Detect which cell encompasses the target text, then output its (X, Y) center coordinate. 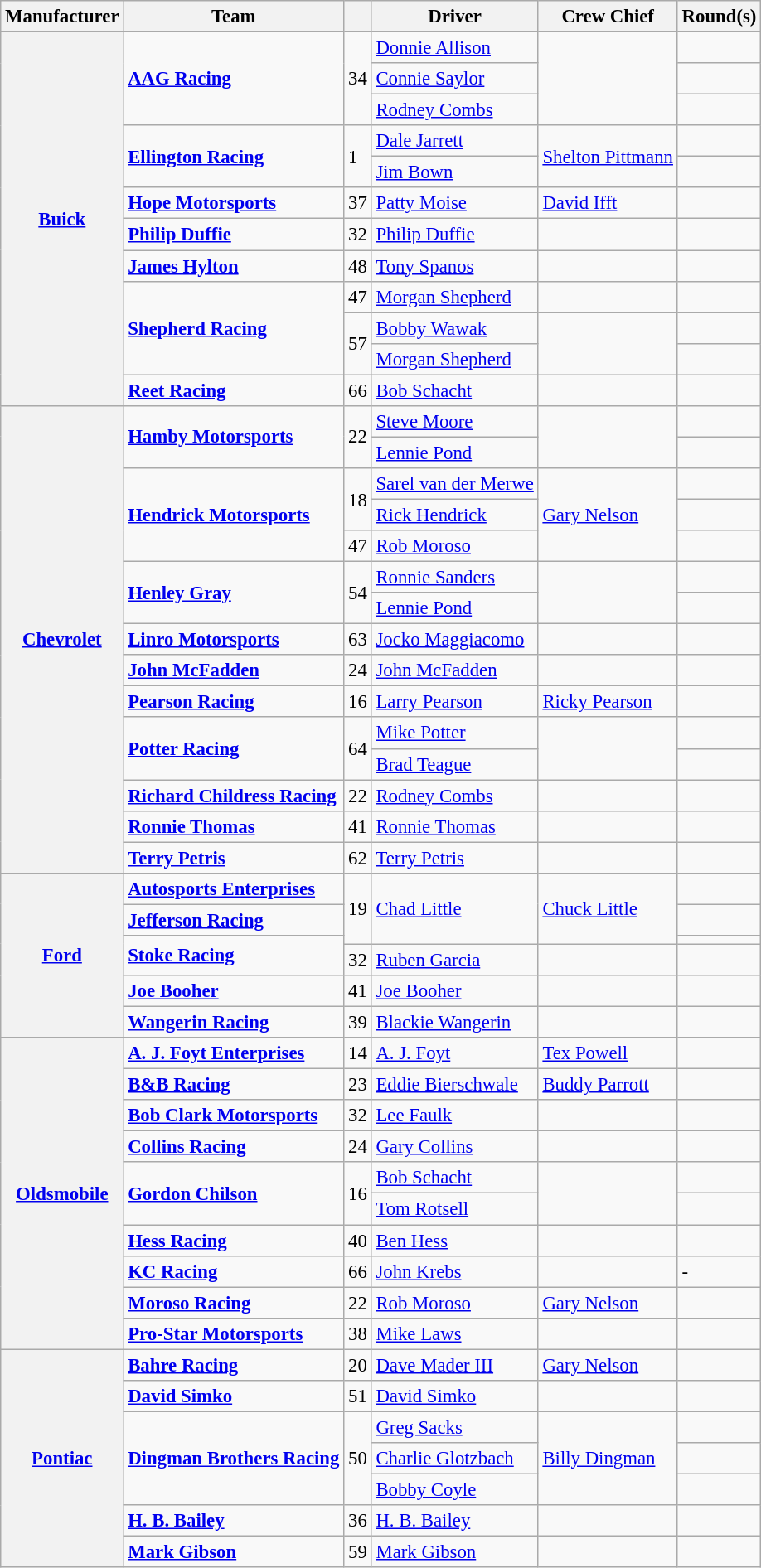
Hess Racing (234, 1241)
John Krebs (454, 1271)
Potter Racing (234, 749)
Stoke Racing (234, 956)
- (719, 1271)
59 (358, 1552)
64 (358, 749)
Dale Jarrett (454, 141)
AAG Racing (234, 80)
57 (358, 343)
Charlie Glotzbach (454, 1459)
Shelton Pittmann (608, 156)
Richard Childress Racing (234, 796)
54 (358, 593)
James Hylton (234, 266)
KC Racing (234, 1271)
Autosports Enterprises (234, 889)
Reet Racing (234, 390)
Hendrick Motorsports (234, 515)
Ford (62, 956)
Jefferson Racing (234, 920)
Ben Hess (454, 1241)
Rick Hendrick (454, 515)
Bahre Racing (234, 1365)
39 (358, 1023)
18 (358, 499)
Bobby Coyle (454, 1489)
63 (358, 640)
Steve Moore (454, 422)
Jim Bown (454, 172)
62 (358, 858)
A. J. Foyt (454, 1053)
Mike Potter (454, 733)
Hamby Motorsports (234, 438)
Wangerin Racing (234, 1023)
Dave Mader III (454, 1365)
48 (358, 266)
Gordon Chilson (234, 1193)
Manufacturer (62, 17)
B&B Racing (234, 1085)
Pro-Star Motorsports (234, 1333)
Greg Sacks (454, 1427)
36 (358, 1521)
A. J. Foyt Enterprises (234, 1053)
Buddy Parrott (608, 1085)
Mike Laws (454, 1333)
Sarel van der Merwe (454, 484)
Tom Rotsell (454, 1209)
Moroso Racing (234, 1303)
Pearson Racing (234, 702)
1 (358, 156)
20 (358, 1365)
Bobby Wawak (454, 328)
Connie Saylor (454, 79)
Gary Collins (454, 1147)
Eddie Bierschwale (454, 1085)
40 (358, 1241)
Tex Powell (608, 1053)
Shepherd Racing (234, 328)
Crew Chief (608, 17)
Bob Clark Motorsports (234, 1116)
Ellington Racing (234, 156)
Ruben Garcia (454, 960)
23 (358, 1085)
Chad Little (454, 909)
Collins Racing (234, 1147)
Donnie Allison (454, 48)
Dingman Brothers Racing (234, 1459)
Ronnie Sanders (454, 578)
Brad Teague (454, 764)
14 (358, 1053)
50 (358, 1459)
Pontiac (62, 1459)
Billy Dingman (608, 1459)
Chevrolet (62, 640)
Tony Spanos (454, 266)
Blackie Wangerin (454, 1023)
Oldsmobile (62, 1193)
Hope Motorsports (234, 203)
34 (358, 80)
Lee Faulk (454, 1116)
19 (358, 909)
Driver (454, 17)
Buick (62, 219)
David Ifft (608, 203)
38 (358, 1333)
Jocko Maggiacomo (454, 640)
Larry Pearson (454, 702)
Henley Gray (234, 593)
Chuck Little (608, 909)
Linro Motorsports (234, 640)
Team (234, 17)
Round(s) (719, 17)
Ricky Pearson (608, 702)
Patty Moise (454, 203)
37 (358, 203)
51 (358, 1396)
